Return [x, y] of the center of cell containing provided text 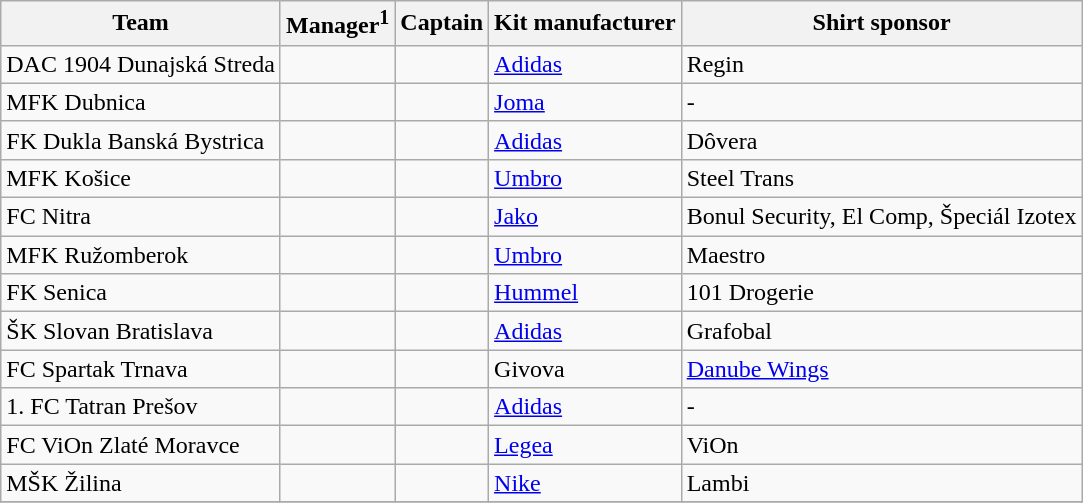
FK Senica [141, 293]
FK Dukla Banská Bystrica [141, 140]
Hummel [586, 293]
DAC 1904 Dunajská Streda [141, 64]
MFK Dubnica [141, 102]
ViOn [882, 445]
Maestro [882, 255]
MFK Košice [141, 178]
Lambi [882, 483]
FC Spartak Trnava [141, 369]
Steel Trans [882, 178]
101 Drogerie [882, 293]
Jako [586, 217]
Bonul Security, El Comp, Špeciál Izotex [882, 217]
Givova [586, 369]
Team [141, 24]
FC Nitra [141, 217]
Legea [586, 445]
Nike [586, 483]
Grafobal [882, 331]
Dôvera [882, 140]
Regin [882, 64]
Shirt sponsor [882, 24]
Kit manufacturer [586, 24]
ŠK Slovan Bratislava [141, 331]
Joma [586, 102]
Manager1 [337, 24]
FC ViOn Zlaté Moravce [141, 445]
MŠK Žilina [141, 483]
1. FC Tatran Prešov [141, 407]
MFK Ružomberok [141, 255]
Danube Wings [882, 369]
Captain [442, 24]
